Capture the cell that displays the provided text and extract its [x, y] central coordinate. 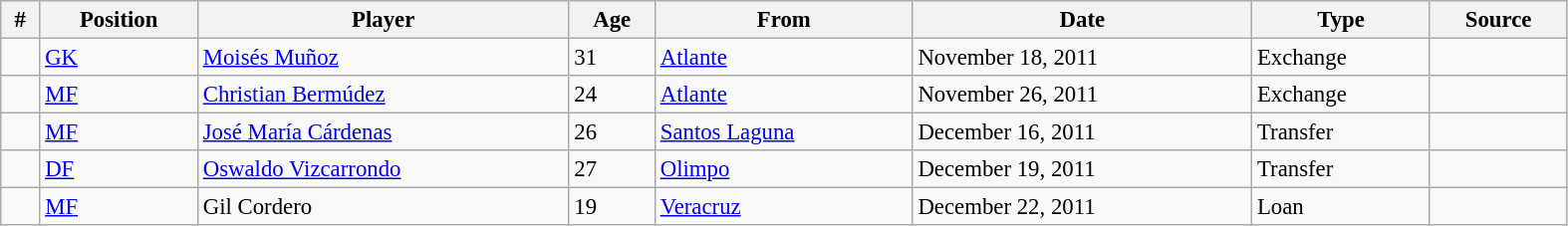
Gil Cordero [383, 207]
Age [612, 20]
December 16, 2011 [1082, 132]
Source [1498, 20]
Moisés Muñoz [383, 58]
DF [120, 169]
26 [612, 132]
Oswaldo Vizcarrondo [383, 169]
Player [383, 20]
José María Cárdenas [383, 132]
Christian Bermúdez [383, 95]
December 19, 2011 [1082, 169]
19 [612, 207]
November 26, 2011 [1082, 95]
December 22, 2011 [1082, 207]
November 18, 2011 [1082, 58]
Type [1341, 20]
From [783, 20]
Position [120, 20]
# [20, 20]
24 [612, 95]
Veracruz [783, 207]
27 [612, 169]
Date [1082, 20]
31 [612, 58]
Santos Laguna [783, 132]
Olimpo [783, 169]
Loan [1341, 207]
GK [120, 58]
